Return (X, Y) of the center of cell containing provided text 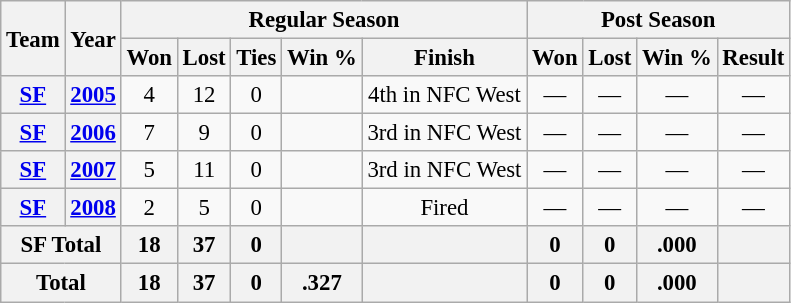
Regular Season (324, 20)
9 (204, 133)
SF Total (61, 245)
Ties (256, 58)
2007 (93, 170)
12 (204, 95)
Total (61, 283)
7 (149, 133)
.327 (322, 283)
Result (754, 58)
Team (33, 38)
Fired (444, 208)
2005 (93, 95)
2006 (93, 133)
Year (93, 38)
4th in NFC West (444, 95)
Finish (444, 58)
Post Season (658, 20)
4 (149, 95)
11 (204, 170)
2008 (93, 208)
2 (149, 208)
